Return (X, Y) of the center of cell containing provided text 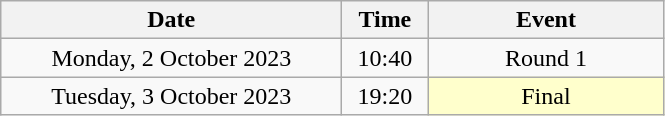
10:40 (385, 58)
Tuesday, 3 October 2023 (172, 96)
19:20 (385, 96)
Final (546, 96)
Date (172, 20)
Event (546, 20)
Time (385, 20)
Monday, 2 October 2023 (172, 58)
Round 1 (546, 58)
